Pinpoint the cell where the given text exists, returning its [X, Y] midpoint coordinate. 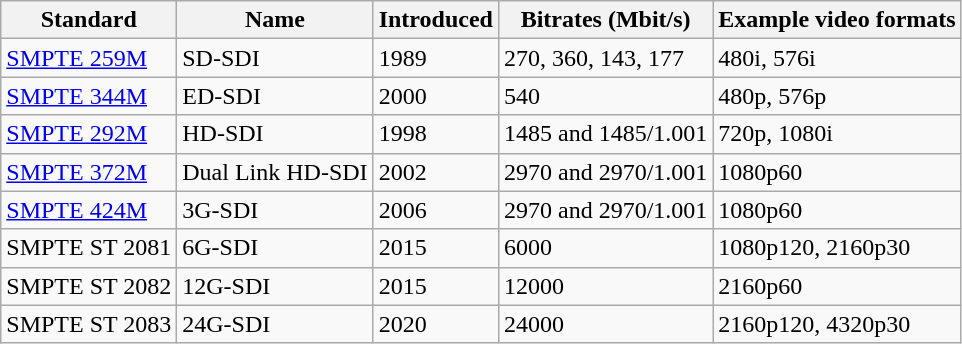
12000 [605, 286]
Name [275, 20]
SD-SDI [275, 58]
24000 [605, 324]
270, 360, 143, 177 [605, 58]
1485 and 1485/1.001 [605, 134]
24G-SDI [275, 324]
SMPTE 344M [89, 96]
ED-SDI [275, 96]
Example video formats [837, 20]
6G-SDI [275, 248]
480p, 576p [837, 96]
SMPTE 424M [89, 210]
12G-SDI [275, 286]
Standard [89, 20]
HD-SDI [275, 134]
SMPTE 372M [89, 172]
2006 [436, 210]
3G-SDI [275, 210]
6000 [605, 248]
480i, 576i [837, 58]
2160p60 [837, 286]
1989 [436, 58]
2000 [436, 96]
2160p120, 4320p30 [837, 324]
Bitrates (Mbit/s) [605, 20]
2002 [436, 172]
SMPTE 259M [89, 58]
SMPTE ST 2082 [89, 286]
Dual Link HD-SDI [275, 172]
SMPTE 292M [89, 134]
2020 [436, 324]
SMPTE ST 2081 [89, 248]
540 [605, 96]
1080p120, 2160p30 [837, 248]
720p, 1080i [837, 134]
Introduced [436, 20]
SMPTE ST 2083 [89, 324]
1998 [436, 134]
